Return the [x, y] coordinate for the center point of the cell that contains the specified text.  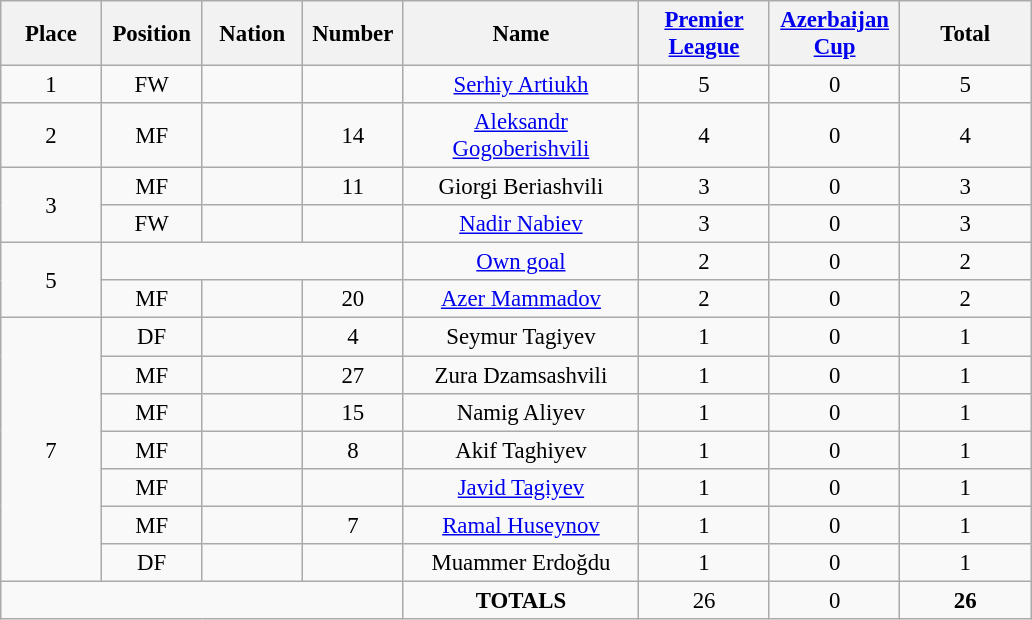
11 [354, 187]
Seymur Tagiyev [521, 337]
27 [354, 375]
Namig Aliyev [521, 412]
Nadir Nabiev [521, 224]
TOTALS [521, 600]
Azer Mammadov [521, 299]
Position [152, 34]
Aleksandr Gogoberishvili [521, 136]
Akif Taghiyev [521, 450]
Nation [252, 34]
Number [354, 34]
Place [52, 34]
Ramal Huseynov [521, 525]
8 [354, 450]
Total [966, 34]
Premier League [704, 34]
Serhiy Artiukh [521, 85]
Azerbaijan Cup [834, 34]
Own goal [521, 262]
Giorgi Beriashvili [521, 187]
14 [354, 136]
Name [521, 34]
15 [354, 412]
Zura Dzamsashvili [521, 375]
Javid Tagiyev [521, 487]
Muammer Erdoğdu [521, 563]
20 [354, 299]
